Capture the cell that displays the provided text and extract its [X, Y] central coordinate. 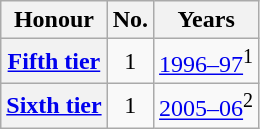
2005–062 [206, 106]
No. [130, 20]
1996–971 [206, 62]
Fifth tier [54, 62]
Sixth tier [54, 106]
Honour [54, 20]
Years [206, 20]
